For the text-containing cell, return its midpoint in (x, y) coordinate format. 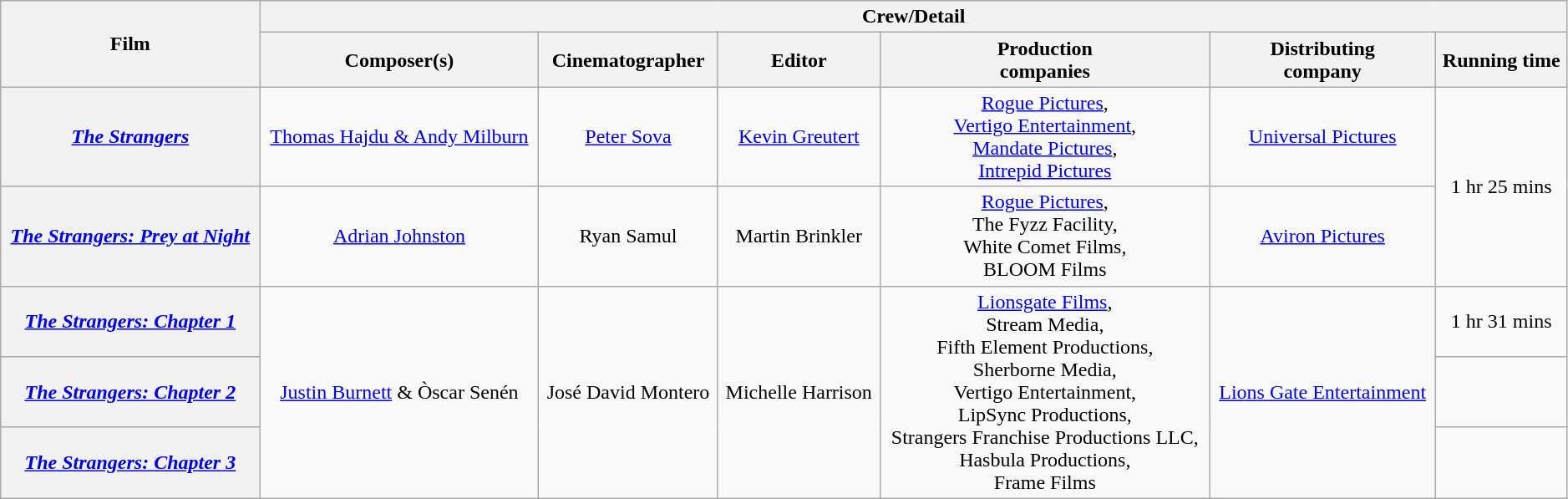
The Strangers: Chapter 3 (130, 463)
The Strangers (130, 137)
Lions Gate Entertainment (1322, 392)
Running time (1501, 60)
1 hr 25 mins (1501, 186)
Martin Brinkler (799, 236)
The Strangers: Prey at Night (130, 236)
Cinematographer (628, 60)
Thomas Hajdu & Andy Milburn (399, 137)
Crew/Detail (914, 17)
Film (130, 43)
Rogue Pictures, The Fyzz Facility, White Comet Films, BLOOM Films (1044, 236)
Productioncompanies (1044, 60)
Peter Sova (628, 137)
1 hr 31 mins (1501, 321)
Ryan Samul (628, 236)
Aviron Pictures (1322, 236)
José David Montero (628, 392)
Composer(s) (399, 60)
Michelle Harrison (799, 392)
The Strangers: Chapter 1 (130, 321)
Adrian Johnston (399, 236)
The Strangers: Chapter 2 (130, 393)
Universal Pictures (1322, 137)
Distributingcompany (1322, 60)
Kevin Greutert (799, 137)
Justin Burnett & Òscar Senén (399, 392)
Rogue Pictures, Vertigo Entertainment, Mandate Pictures, Intrepid Pictures (1044, 137)
Editor (799, 60)
